Find where the given text appears and provide that cell's center as [X, Y] coordinate. 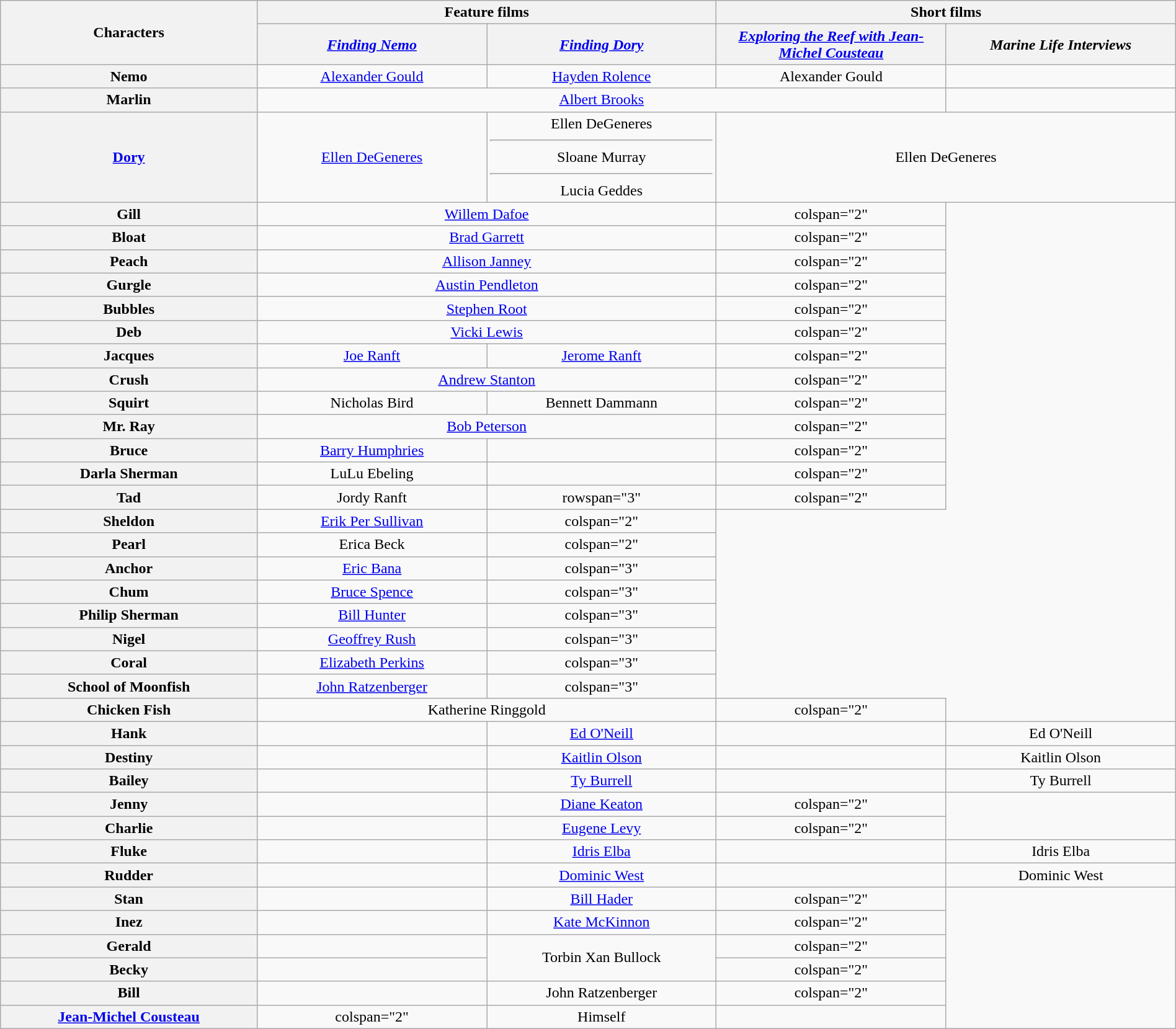
Bill [129, 993]
Albert Brooks [602, 100]
Joe Ranft [372, 355]
Himself [602, 1017]
Pearl [129, 545]
rowspan="3" [602, 497]
Erik Per Sullivan [372, 521]
Bill Hunter [372, 615]
Brad Garrett [486, 238]
Torbin Xan Bullock [602, 958]
Feature films [486, 12]
Peach [129, 261]
Hayden Rolence [602, 76]
Nemo [129, 76]
Marine Life Interviews [1061, 45]
Short films [946, 12]
School of Moonfish [129, 686]
Becky [129, 969]
Charlie [129, 828]
Bubbles [129, 308]
Characters [129, 32]
Stan [129, 899]
Jacques [129, 355]
Bruce [129, 450]
Mr. Ray [129, 427]
Jerome Ranft [602, 355]
Destiny [129, 757]
LuLu Ebeling [372, 474]
Finding Nemo [372, 45]
Bloat [129, 238]
Tad [129, 497]
Darla Sherman [129, 474]
Crush [129, 379]
Gerald [129, 946]
Ellen DeGeneresSloane MurrayLucia Geddes [602, 157]
Jordy Ranft [372, 497]
Jenny [129, 804]
Gill [129, 214]
Diane Keaton [602, 804]
Squirt [129, 403]
Stephen Root [486, 308]
Erica Beck [372, 545]
Bill Hader [602, 899]
Bruce Spence [372, 592]
Anchor [129, 568]
Chum [129, 592]
Bailey [129, 781]
Bennett Dammann [602, 403]
Barry Humphries [372, 450]
Sheldon [129, 521]
Eric Bana [372, 568]
Elizabeth Perkins [372, 662]
Kate McKinnon [602, 922]
Nigel [129, 639]
Austin Pendleton [486, 285]
Exploring the Reef with Jean-Michel Cousteau [831, 45]
Dory [129, 157]
Jean-Michel Cousteau [129, 1017]
Inez [129, 922]
Willem Dafoe [486, 214]
Gurgle [129, 285]
Philip Sherman [129, 615]
Andrew Stanton [486, 379]
Eugene Levy [602, 828]
Allison Janney [486, 261]
Geoffrey Rush [372, 639]
Deb [129, 332]
Chicken Fish [129, 710]
Katherine Ringgold [486, 710]
Vicki Lewis [486, 332]
Hank [129, 733]
Coral [129, 662]
Bob Peterson [486, 427]
Fluke [129, 852]
Finding Dory [602, 45]
Nicholas Bird [372, 403]
Marlin [129, 100]
Rudder [129, 875]
